Return the [X, Y] coordinate for the center point of the cell that contains the specified text.  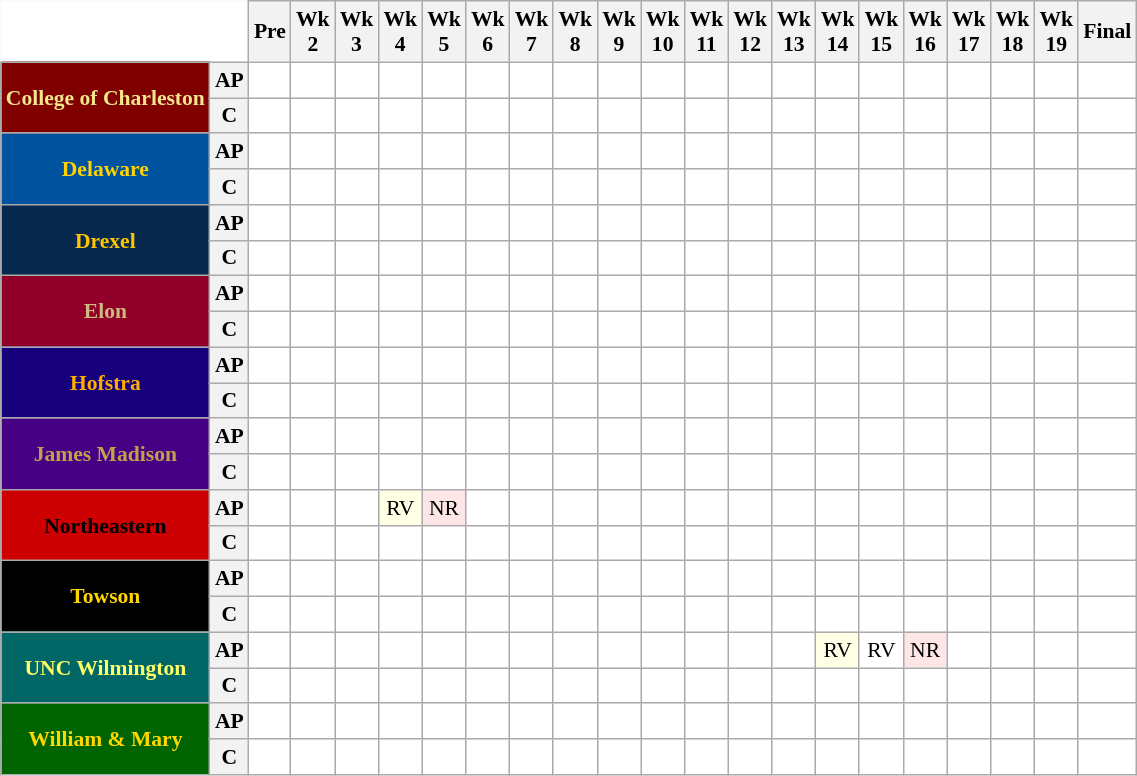
Elon [106, 312]
Drexel [106, 240]
Wk19 [1056, 32]
Wk2 [313, 32]
Towson [106, 596]
Wk8 [575, 32]
Wk13 [794, 32]
Wk11 [707, 32]
Wk12 [750, 32]
Pre [270, 32]
Wk7 [532, 32]
Wk5 [444, 32]
William & Mary [106, 740]
Hofstra [106, 382]
Delaware [106, 170]
Wk16 [925, 32]
Wk6 [488, 32]
UNC Wilmington [106, 668]
Wk17 [969, 32]
James Madison [106, 454]
Wk18 [1013, 32]
Wk9 [619, 32]
Northeastern [106, 526]
Final [1107, 32]
Wk3 [357, 32]
Wk10 [663, 32]
Wk4 [400, 32]
Wk14 [838, 32]
College of Charleston [106, 98]
Wk15 [881, 32]
